Find where the given text appears and provide that cell's center as [x, y] coordinate. 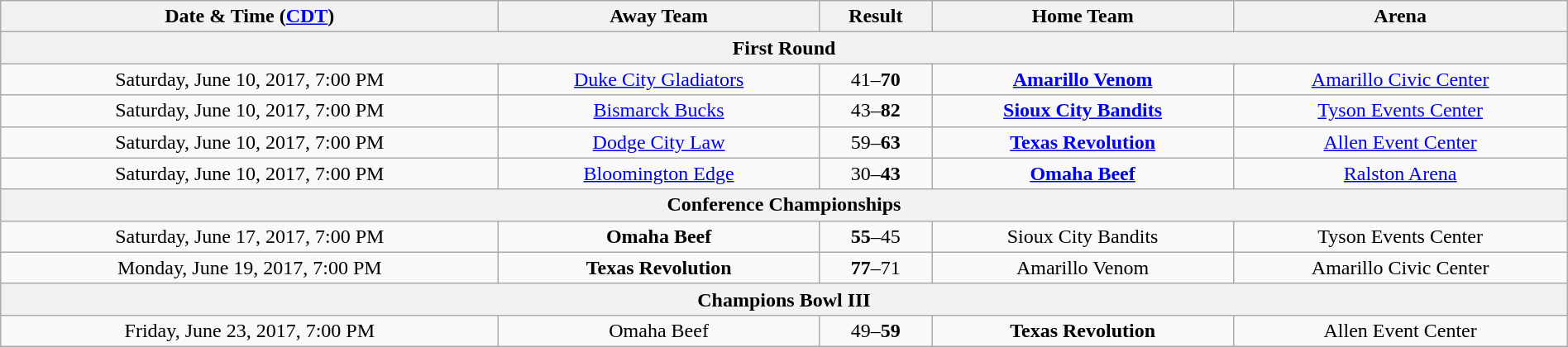
Saturday, June 17, 2017, 7:00 PM [250, 236]
Away Team [659, 17]
Champions Bowl III [784, 299]
43–82 [875, 111]
59–63 [875, 142]
Friday, June 23, 2017, 7:00 PM [250, 330]
Monday, June 19, 2017, 7:00 PM [250, 268]
77–71 [875, 268]
Bismarck Bucks [659, 111]
Duke City Gladiators [659, 79]
Ralston Arena [1400, 173]
30–43 [875, 173]
41–70 [875, 79]
Date & Time (CDT) [250, 17]
First Round [784, 48]
Home Team [1083, 17]
Conference Championships [784, 205]
Result [875, 17]
Bloomington Edge [659, 173]
55–45 [875, 236]
Dodge City Law [659, 142]
Arena [1400, 17]
49–59 [875, 330]
